Scan for the cell matching the given text and deliver its (x, y) coordinate at center. 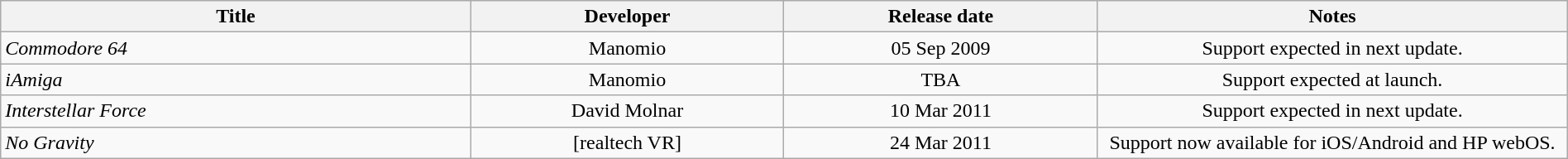
Title (236, 17)
No Gravity (236, 142)
Interstellar Force (236, 111)
TBA (941, 79)
Support now available for iOS/Android and HP webOS. (1332, 142)
Release date (941, 17)
David Molnar (627, 111)
[realtech VR] (627, 142)
05 Sep 2009 (941, 48)
Developer (627, 17)
Support expected at launch. (1332, 79)
24 Mar 2011 (941, 142)
Notes (1332, 17)
Commodore 64 (236, 48)
10 Mar 2011 (941, 111)
iAmiga (236, 79)
